Locate the cell with the specified text and output its [x, y] center coordinate. 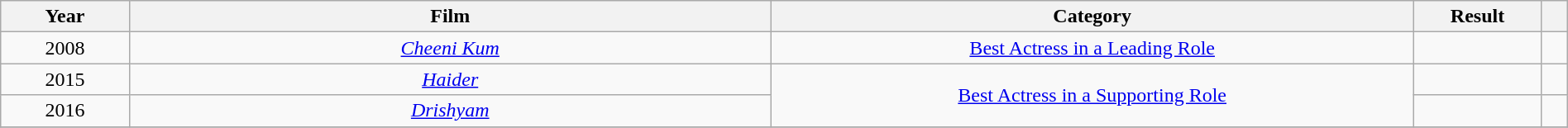
2008 [65, 48]
Category [1092, 17]
2015 [65, 79]
Haider [450, 79]
Result [1477, 17]
Best Actress in a Supporting Role [1092, 95]
Cheeni Kum [450, 48]
Film [450, 17]
Year [65, 17]
2016 [65, 111]
Drishyam [450, 111]
Best Actress in a Leading Role [1092, 48]
